From the cell containing the given text, extract its center point as [X, Y] coordinate. 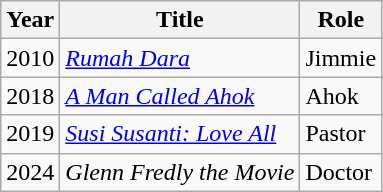
Pastor [341, 134]
2018 [30, 96]
Role [341, 20]
Rumah Dara [180, 58]
Ahok [341, 96]
Title [180, 20]
A Man Called Ahok [180, 96]
Jimmie [341, 58]
Susi Susanti: Love All [180, 134]
2010 [30, 58]
Glenn Fredly the Movie [180, 172]
Doctor [341, 172]
2019 [30, 134]
Year [30, 20]
2024 [30, 172]
